Extract the (x, y) coordinate from the center of the cell holding the provided text.  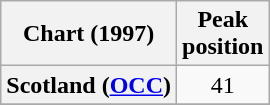
41 (223, 85)
Peakposition (223, 34)
Scotland (OCC) (89, 85)
Chart (1997) (89, 34)
